Return [X, Y] of the center of cell containing provided text 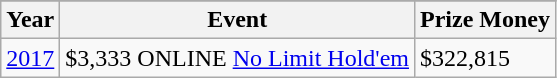
$3,333 ONLINE No Limit Hold'em [238, 58]
Event [238, 20]
2017 [30, 58]
Year [30, 20]
$322,815 [486, 58]
Prize Money [486, 20]
